Pinpoint the cell where the given text exists, returning its (X, Y) midpoint coordinate. 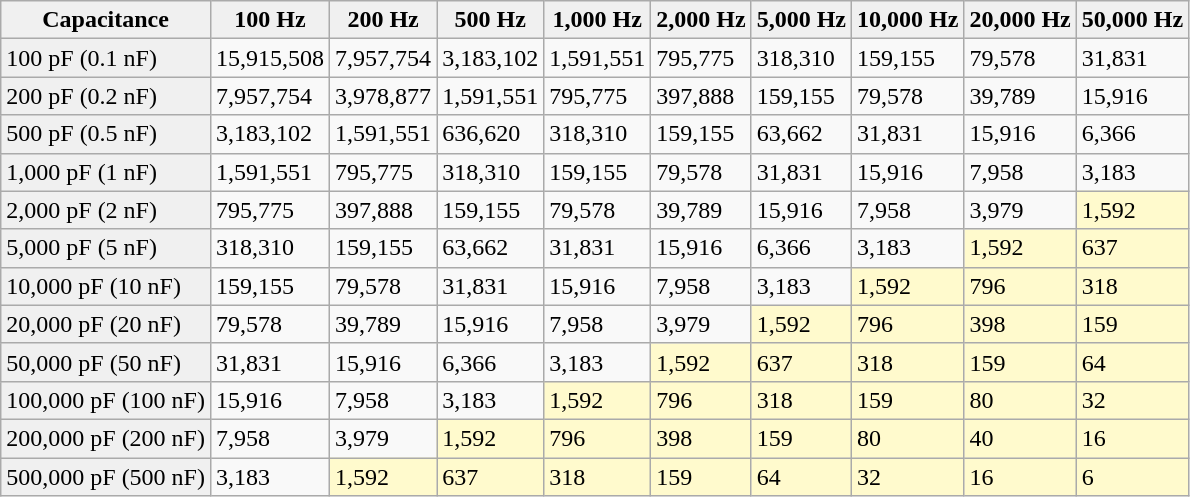
1,000 pF (1 nF) (106, 172)
100,000 pF (100 nF) (106, 400)
5,000 pF (5 nF) (106, 248)
Capacitance (106, 20)
500,000 pF (500 nF) (106, 477)
500 pF (0.5 nF) (106, 134)
3,978,877 (384, 96)
200,000 pF (200 nF) (106, 438)
2,000 pF (2 nF) (106, 210)
20,000 Hz (1020, 20)
500 Hz (490, 20)
15,915,508 (270, 58)
50,000 pF (50 nF) (106, 362)
20,000 pF (20 nF) (106, 324)
2,000 Hz (701, 20)
200 Hz (384, 20)
100 pF (0.1 nF) (106, 58)
1,000 Hz (598, 20)
200 pF (0.2 nF) (106, 96)
6 (1132, 477)
10,000 pF (10 nF) (106, 286)
5,000 Hz (801, 20)
10,000 Hz (908, 20)
50,000 Hz (1132, 20)
100 Hz (270, 20)
636,620 (490, 134)
40 (1020, 438)
